Output the (X, Y) coordinate of the center of the cell containing the given text.  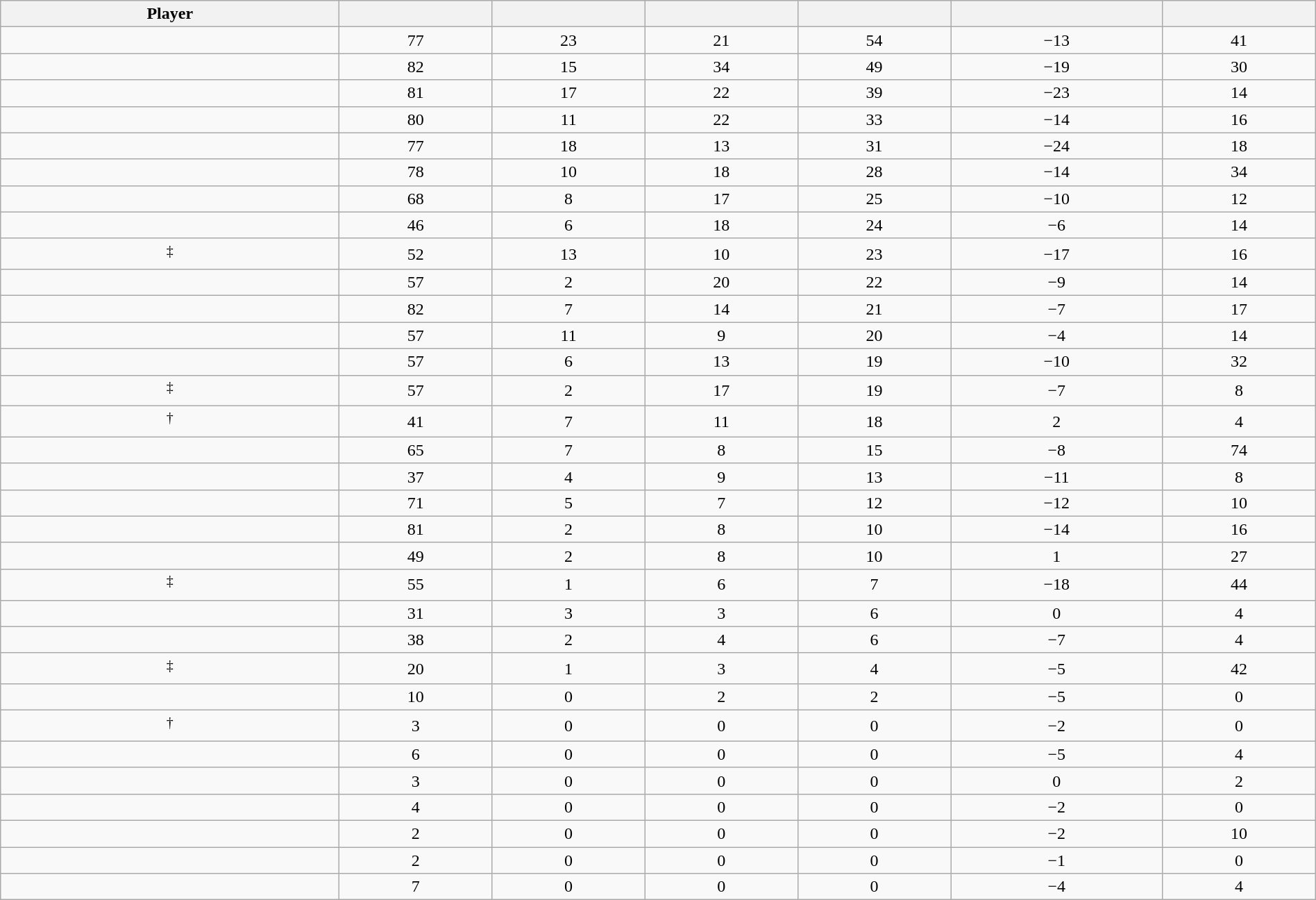
65 (416, 450)
5 (568, 503)
78 (416, 172)
−12 (1056, 503)
−1 (1056, 860)
44 (1239, 585)
−9 (1056, 283)
−17 (1056, 254)
42 (1239, 668)
37 (416, 476)
71 (416, 503)
27 (1239, 556)
54 (874, 40)
46 (416, 225)
28 (874, 172)
55 (416, 585)
24 (874, 225)
Player (170, 14)
38 (416, 640)
−13 (1056, 40)
68 (416, 199)
74 (1239, 450)
25 (874, 199)
39 (874, 93)
80 (416, 119)
−19 (1056, 67)
−8 (1056, 450)
−23 (1056, 93)
−6 (1056, 225)
32 (1239, 362)
−18 (1056, 585)
52 (416, 254)
33 (874, 119)
−24 (1056, 146)
30 (1239, 67)
−11 (1056, 476)
